Return (X, Y) of the center of cell containing provided text 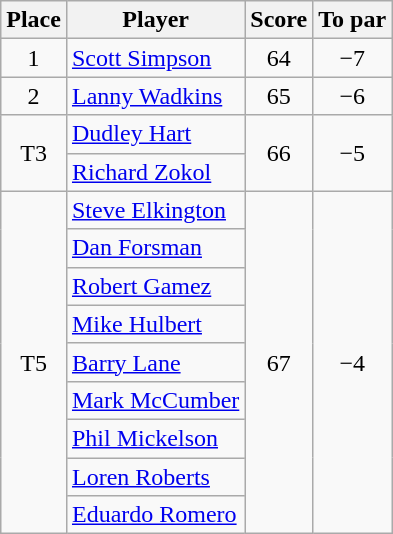
Phil Mickelson (155, 438)
Scott Simpson (155, 58)
Mark McCumber (155, 400)
Richard Zokol (155, 172)
Robert Gamez (155, 286)
1 (34, 58)
Place (34, 20)
Eduardo Romero (155, 515)
Loren Roberts (155, 477)
Mike Hulbert (155, 324)
−6 (352, 96)
Dan Forsman (155, 248)
Barry Lane (155, 362)
−7 (352, 58)
Score (279, 20)
−5 (352, 153)
To par (352, 20)
T3 (34, 153)
64 (279, 58)
67 (279, 362)
65 (279, 96)
2 (34, 96)
Lanny Wadkins (155, 96)
Dudley Hart (155, 134)
Steve Elkington (155, 210)
T5 (34, 362)
−4 (352, 362)
Player (155, 20)
66 (279, 153)
